Return the [x, y] coordinate for the center point of the cell that contains the specified text.  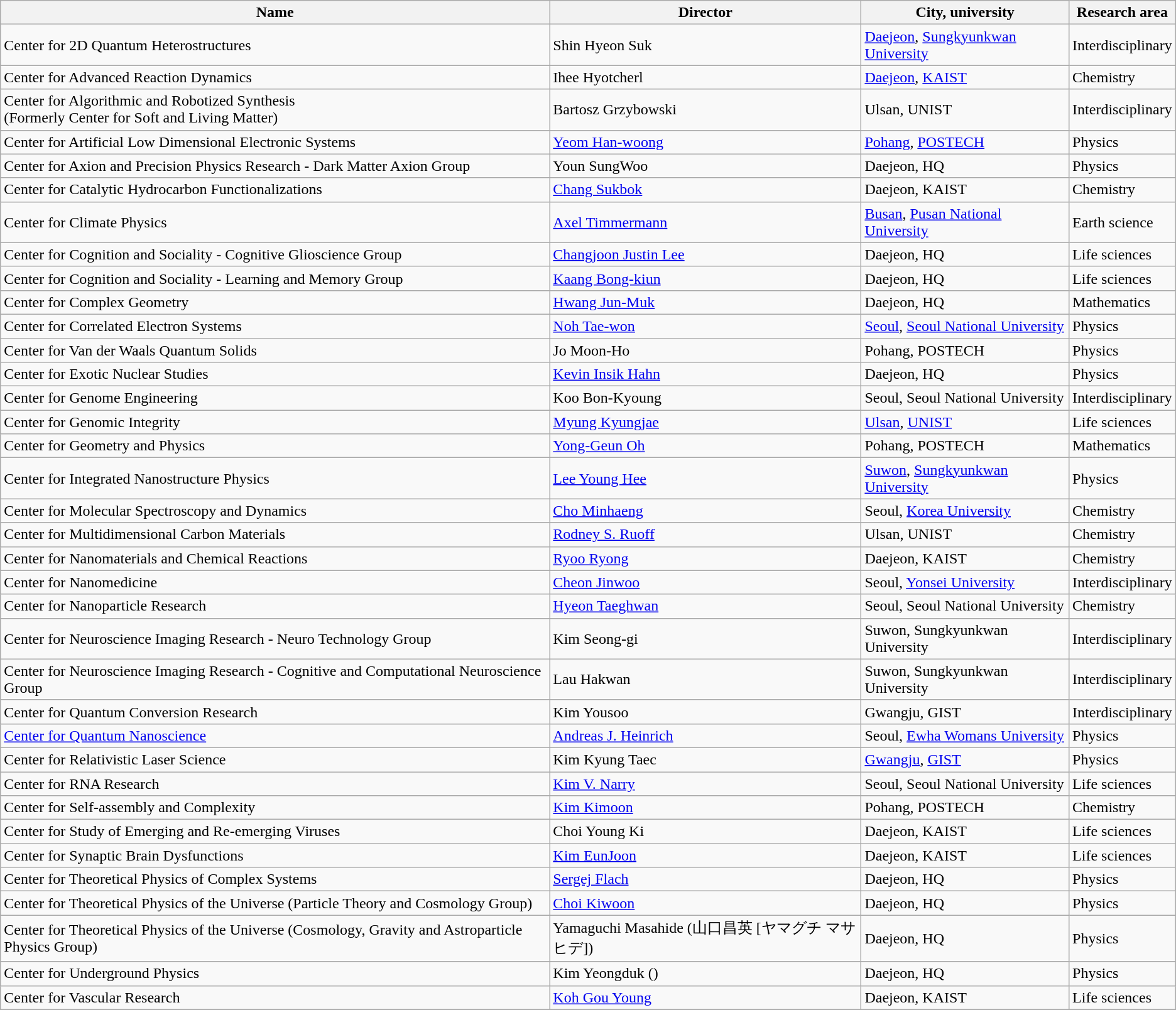
Kim Kimoon [705, 808]
Chang Sukbok [705, 190]
Lee Young Hee [705, 479]
Center for Van der Waals Quantum Solids [275, 350]
Cho Minhaeng [705, 511]
Kevin Insik Hahn [705, 374]
Rodney S. Ruoff [705, 535]
Ihee Hyotcherl [705, 77]
Center for Theoretical Physics of Complex Systems [275, 879]
Center for Genomic Integrity [275, 422]
Center for Nanomaterials and Chemical Reactions [275, 558]
Center for Self-assembly and Complexity [275, 808]
Center for Catalytic Hydrocarbon Functionalizations [275, 190]
Center for Nanomedicine [275, 582]
Center for Axion and Precision Physics Research - Dark Matter Axion Group [275, 166]
Seoul, Korea University [965, 511]
Hyeon Taeghwan [705, 606]
Kim V. Narry [705, 783]
Center for Multidimensional Carbon Materials [275, 535]
Center for Integrated Nanostructure Physics [275, 479]
Center for Correlated Electron Systems [275, 326]
Center for Genome Engineering [275, 398]
Cheon Jinwoo [705, 582]
Center for Quantum Conversion Research [275, 712]
Director [705, 13]
Center for Vascular Research [275, 997]
Kim Kyung Taec [705, 759]
Yamaguchi Masahide (山口昌英 [ヤマグチ マサヒデ]) [705, 938]
Bartosz Grzybowski [705, 109]
Center for Synaptic Brain Dysfunctions [275, 855]
Center for Exotic Nuclear Studies [275, 374]
Lau Hakwan [705, 680]
Center for Complex Geometry [275, 302]
Center for Cognition and Sociality - Cognitive Glioscience Group [275, 254]
Choi Kiwoon [705, 903]
Center for Climate Physics [275, 222]
Daejeon, Sungkyunkwan University [965, 45]
Andreas J. Heinrich [705, 736]
Kim Yousoo [705, 712]
Center for Theoretical Physics of the Universe (Particle Theory and Cosmology Group) [275, 903]
Center for Cognition and Sociality - Learning and Memory Group [275, 278]
Center for Quantum Nanoscience [275, 736]
Koh Gou Young [705, 997]
Center for Geometry and Physics [275, 446]
Busan, Pusan National University [965, 222]
Hwang Jun-Muk [705, 302]
Center for Underground Physics [275, 974]
Kaang Bong-kiun [705, 278]
Youn SungWoo [705, 166]
Research area [1123, 13]
Axel Timmermann [705, 222]
Earth science [1123, 222]
Center for Algorithmic and Robotized Synthesis(Formerly Center for Soft and Living Matter) [275, 109]
Myung Kyungjae [705, 422]
Center for Relativistic Laser Science [275, 759]
Center for Neuroscience Imaging Research - Neuro Technology Group [275, 638]
Center for Nanoparticle Research [275, 606]
City, university [965, 13]
Center for Artificial Low Dimensional Electronic Systems [275, 142]
Kim Yeongduk () [705, 974]
Choi Young Ki [705, 832]
Center for Study of Emerging and Re-emerging Viruses [275, 832]
Ryoo Ryong [705, 558]
Center for Neuroscience Imaging Research - Cognitive and Computational Neuroscience Group [275, 680]
Seoul, Ewha Womans University [965, 736]
Center for RNA Research [275, 783]
Jo Moon-Ho [705, 350]
Yeom Han-woong [705, 142]
Yong-Geun Oh [705, 446]
Name [275, 13]
Center for 2D Quantum Heterostructures [275, 45]
Kim Seong-gi [705, 638]
Noh Tae-won [705, 326]
Changjoon Justin Lee [705, 254]
Koo Bon-Kyoung [705, 398]
Kim EunJoon [705, 855]
Center for Advanced Reaction Dynamics [275, 77]
Sergej Flach [705, 879]
Center for Molecular Spectroscopy and Dynamics [275, 511]
Seoul, Yonsei University [965, 582]
Center for Theoretical Physics of the Universe (Cosmology, Gravity and Astroparticle Physics Group) [275, 938]
Shin Hyeon Suk [705, 45]
